Locate the cell with the specified text and output its [x, y] center coordinate. 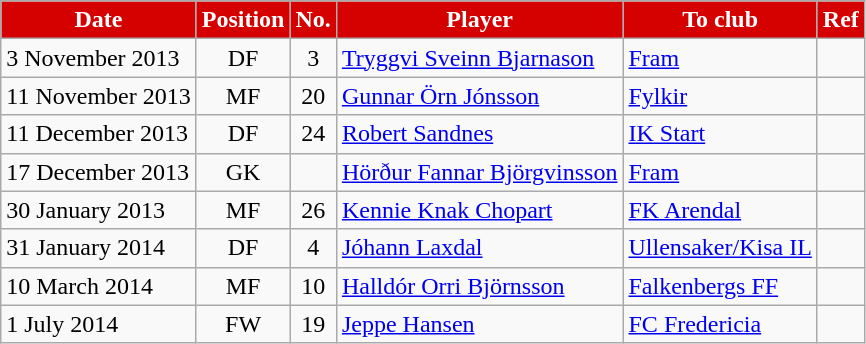
20 [313, 96]
11 November 2013 [98, 96]
GK [243, 172]
3 [313, 58]
4 [313, 248]
Date [98, 20]
Kennie Knak Chopart [480, 210]
Ullensaker/Kisa IL [720, 248]
No. [313, 20]
Falkenbergs FF [720, 286]
Jeppe Hansen [480, 324]
3 November 2013 [98, 58]
31 January 2014 [98, 248]
Tryggvi Sveinn Bjarnason [480, 58]
Fylkir [720, 96]
Halldór Orri Björnsson [480, 286]
Hörður Fannar Björgvinsson [480, 172]
Robert Sandnes [480, 134]
Gunnar Örn Jónsson [480, 96]
Jóhann Laxdal [480, 248]
19 [313, 324]
IK Start [720, 134]
26 [313, 210]
17 December 2013 [98, 172]
11 December 2013 [98, 134]
To club [720, 20]
FC Fredericia [720, 324]
24 [313, 134]
FW [243, 324]
30 January 2013 [98, 210]
1 July 2014 [98, 324]
Player [480, 20]
FK Arendal [720, 210]
10 [313, 286]
10 March 2014 [98, 286]
Position [243, 20]
Ref [840, 20]
